Detect which cell encompasses the target text, then output its [x, y] center coordinate. 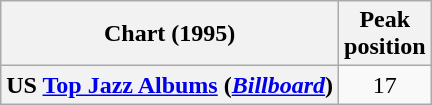
17 [385, 85]
Chart (1995) [170, 34]
Peakposition [385, 34]
US Top Jazz Albums (Billboard) [170, 85]
